Locate the cell with the specified text and output its [X, Y] center coordinate. 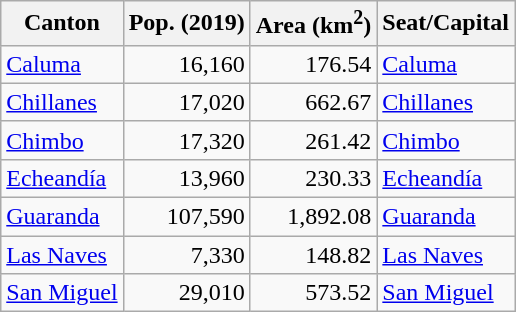
17,320 [186, 140]
573.52 [314, 293]
16,160 [186, 64]
Seat/Capital [446, 24]
Pop. (2019) [186, 24]
7,330 [186, 255]
148.82 [314, 255]
Canton [62, 24]
Area (km2) [314, 24]
176.54 [314, 64]
13,960 [186, 178]
662.67 [314, 102]
1,892.08 [314, 217]
29,010 [186, 293]
230.33 [314, 178]
17,020 [186, 102]
261.42 [314, 140]
107,590 [186, 217]
